Output the [X, Y] coordinate of the center of the cell containing the given text.  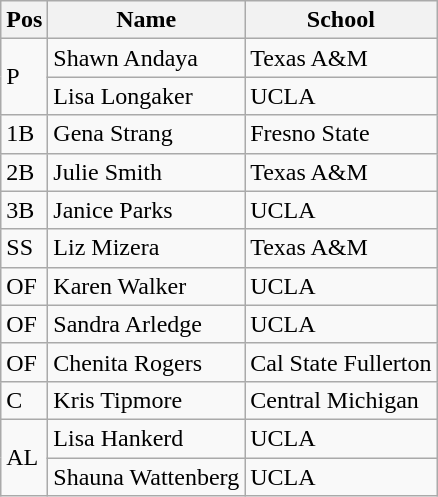
3B [24, 210]
AL [24, 457]
Shawn Andaya [146, 58]
Karen Walker [146, 286]
Kris Tipmore [146, 400]
Pos [24, 20]
Central Michigan [341, 400]
2B [24, 172]
Cal State Fullerton [341, 362]
P [24, 77]
Chenita Rogers [146, 362]
School [341, 20]
C [24, 400]
Liz Mizera [146, 248]
Shauna Wattenberg [146, 477]
Lisa Hankerd [146, 438]
Julie Smith [146, 172]
Janice Parks [146, 210]
SS [24, 248]
Sandra Arledge [146, 324]
1B [24, 134]
Name [146, 20]
Lisa Longaker [146, 96]
Fresno State [341, 134]
Gena Strang [146, 134]
